Capture the cell that displays the provided text and extract its (x, y) central coordinate. 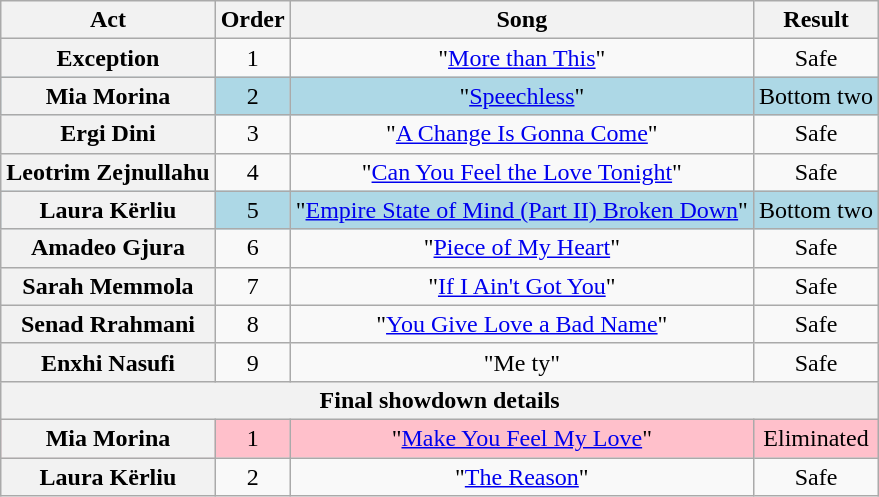
9 (252, 362)
4 (252, 172)
"Piece of My Heart" (522, 248)
Senad Rrahmani (108, 324)
Leotrim Zejnullahu (108, 172)
Sarah Memmola (108, 286)
5 (252, 210)
"The Reason" (522, 477)
"Can You Feel the Love Tonight" (522, 172)
Song (522, 20)
"If I Ain't Got You" (522, 286)
"You Give Love a Bad Name" (522, 324)
Act (108, 20)
Ergi Dini (108, 134)
"Speechless" (522, 96)
3 (252, 134)
Order (252, 20)
6 (252, 248)
Enxhi Nasufi (108, 362)
8 (252, 324)
Result (816, 20)
"Make You Feel My Love" (522, 438)
"More than This" (522, 58)
Exception (108, 58)
Amadeo Gjura (108, 248)
Eliminated (816, 438)
"A Change Is Gonna Come" (522, 134)
"Empire State of Mind (Part II) Broken Down" (522, 210)
"Me ty" (522, 362)
Final showdown details (440, 400)
7 (252, 286)
